Return [x, y] of the center of cell containing provided text 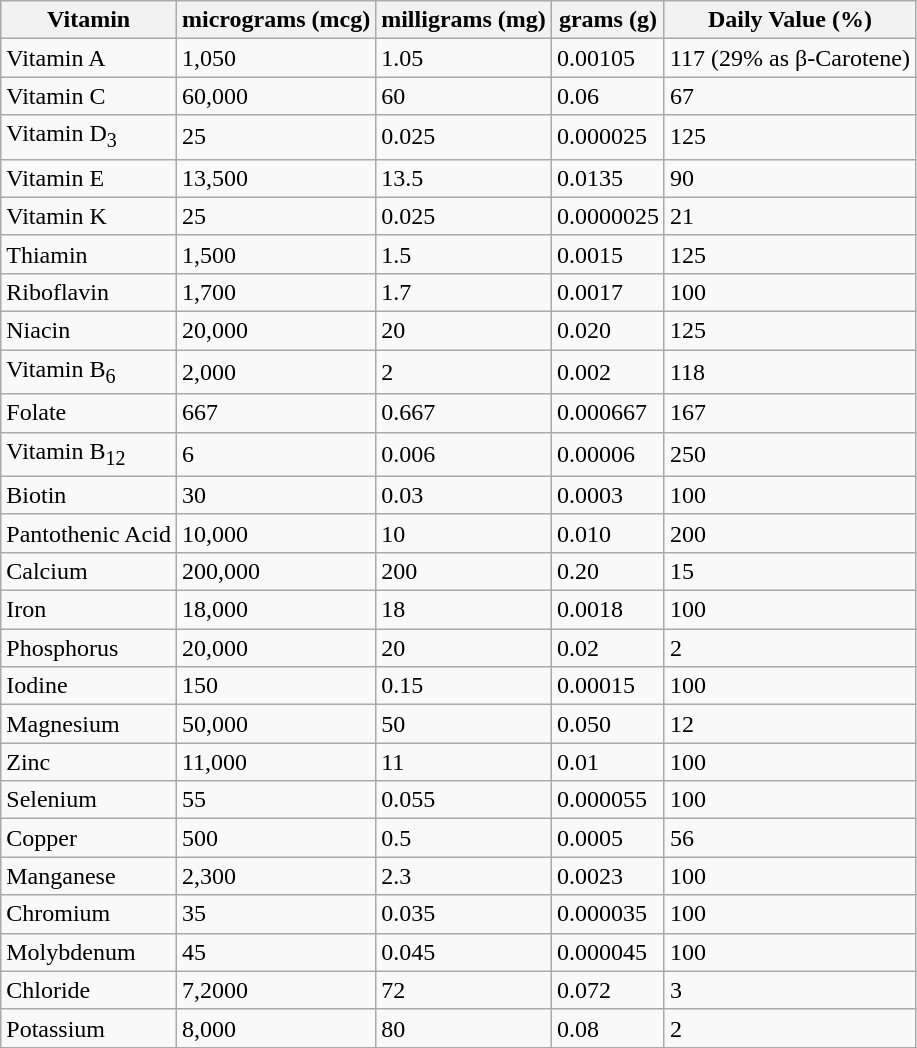
0.00105 [608, 58]
milligrams (mg) [464, 20]
56 [790, 838]
0.020 [608, 331]
0.667 [464, 413]
0.000667 [608, 413]
35 [276, 914]
0.0003 [608, 495]
0.045 [464, 952]
18 [464, 610]
500 [276, 838]
1,050 [276, 58]
0.0000025 [608, 216]
0.06 [608, 96]
50,000 [276, 724]
Vitamin D3 [89, 137]
Daily Value (%) [790, 20]
0.072 [608, 990]
Zinc [89, 762]
45 [276, 952]
1,700 [276, 292]
167 [790, 413]
0.01 [608, 762]
Copper [89, 838]
10,000 [276, 533]
15 [790, 571]
13.5 [464, 178]
Potassium [89, 1028]
80 [464, 1028]
0.00006 [608, 454]
7,2000 [276, 990]
Chloride [89, 990]
0.000045 [608, 952]
11,000 [276, 762]
117 (29% as β-Carotene) [790, 58]
10 [464, 533]
Biotin [89, 495]
0.00015 [608, 686]
118 [790, 372]
Molybdenum [89, 952]
0.050 [608, 724]
0.03 [464, 495]
8,000 [276, 1028]
60,000 [276, 96]
Folate [89, 413]
0.20 [608, 571]
Thiamin [89, 254]
21 [790, 216]
667 [276, 413]
Vitamin [89, 20]
Vitamin C [89, 96]
18,000 [276, 610]
11 [464, 762]
Vitamin B12 [89, 454]
1.5 [464, 254]
90 [790, 178]
Calcium [89, 571]
60 [464, 96]
Iodine [89, 686]
Selenium [89, 800]
grams (g) [608, 20]
Magnesium [89, 724]
50 [464, 724]
250 [790, 454]
Vitamin A [89, 58]
0.0017 [608, 292]
0.000055 [608, 800]
micrograms (mcg) [276, 20]
150 [276, 686]
Pantothenic Acid [89, 533]
0.0023 [608, 876]
0.010 [608, 533]
0.02 [608, 648]
Iron [89, 610]
3 [790, 990]
Vitamin K [89, 216]
0.055 [464, 800]
2,300 [276, 876]
55 [276, 800]
200,000 [276, 571]
Niacin [89, 331]
2.3 [464, 876]
30 [276, 495]
0.002 [608, 372]
0.035 [464, 914]
Phosphorus [89, 648]
67 [790, 96]
0.000035 [608, 914]
Riboflavin [89, 292]
1.05 [464, 58]
0.006 [464, 454]
13,500 [276, 178]
Vitamin B6 [89, 372]
0.0018 [608, 610]
0.08 [608, 1028]
Chromium [89, 914]
0.15 [464, 686]
0.5 [464, 838]
0.0135 [608, 178]
0.0005 [608, 838]
72 [464, 990]
1,500 [276, 254]
Vitamin E [89, 178]
12 [790, 724]
Manganese [89, 876]
2,000 [276, 372]
1.7 [464, 292]
0.0015 [608, 254]
0.000025 [608, 137]
6 [276, 454]
